Search for the cell housing the specified text and yield its [x, y] center coordinate. 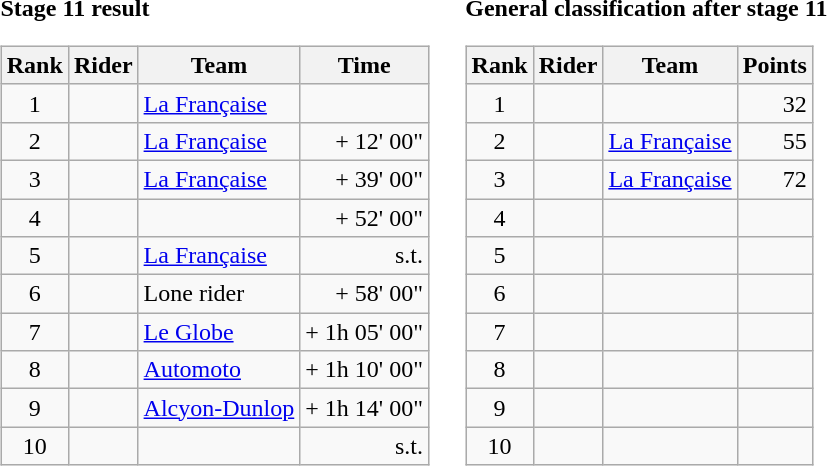
55 [774, 141]
Automoto [219, 370]
72 [774, 179]
Le Globe [219, 332]
+ 1h 10' 00" [364, 370]
+ 1h 05' 00" [364, 332]
32 [774, 103]
+ 12' 00" [364, 141]
Lone rider [219, 294]
+ 39' 00" [364, 179]
Time [364, 65]
Points [774, 65]
Alcyon-Dunlop [219, 408]
+ 58' 00" [364, 294]
+ 52' 00" [364, 217]
+ 1h 14' 00" [364, 408]
